Find where the given text appears and provide that cell's center as (x, y) coordinate. 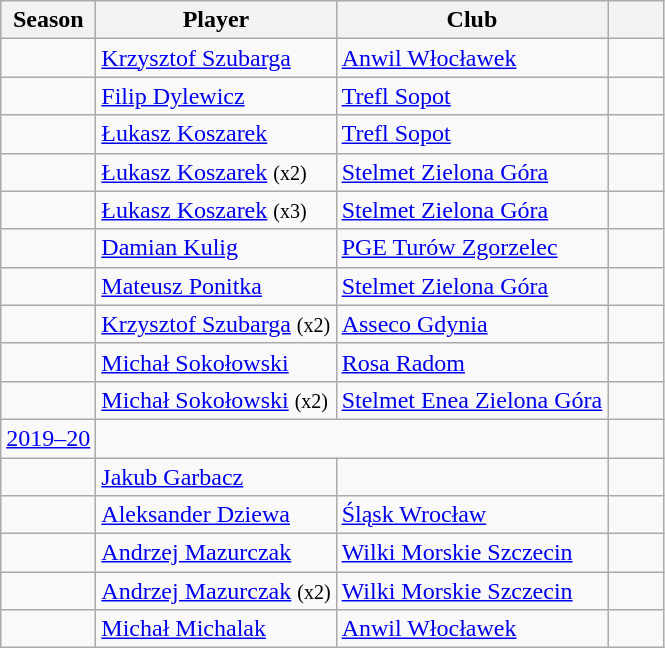
Łukasz Koszarek (x2) (216, 172)
Michał Sokołowski (x2) (216, 400)
Jakub Garbacz (216, 477)
PGE Turów Zgorzelec (472, 248)
Łukasz Koszarek (x3) (216, 210)
Filip Dylewicz (216, 96)
Andrzej Mazurczak (216, 553)
Stelmet Enea Zielona Góra (472, 400)
Krzysztof Szubarga (x2) (216, 324)
Śląsk Wrocław (472, 515)
Mateusz Ponitka (216, 286)
Aleksander Dziewa (216, 515)
Player (216, 20)
2019–20 (48, 438)
Łukasz Koszarek (216, 134)
Michał Michalak (216, 629)
Damian Kulig (216, 248)
Asseco Gdynia (472, 324)
Andrzej Mazurczak (x2) (216, 591)
Rosa Radom (472, 362)
Krzysztof Szubarga (216, 58)
Club (472, 20)
Season (48, 20)
Michał Sokołowski (216, 362)
